Scan for the cell matching the given text and deliver its (X, Y) coordinate at center. 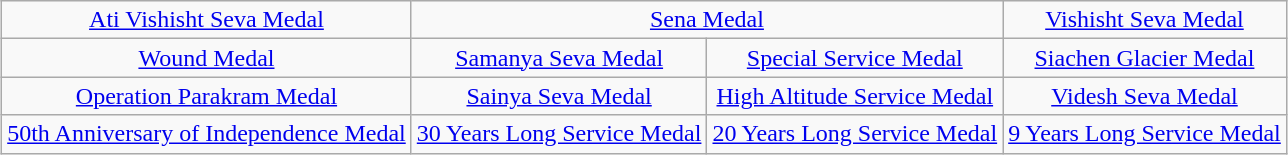
50th Anniversary of Independence Medal (207, 134)
Siachen Glacier Medal (1145, 58)
Operation Parakram Medal (207, 96)
9 Years Long Service Medal (1145, 134)
Ati Vishisht Seva Medal (207, 20)
Sena Medal (706, 20)
Vishisht Seva Medal (1145, 20)
Wound Medal (207, 58)
Sainya Seva Medal (559, 96)
Special Service Medal (855, 58)
Samanya Seva Medal (559, 58)
20 Years Long Service Medal (855, 134)
High Altitude Service Medal (855, 96)
Videsh Seva Medal (1145, 96)
30 Years Long Service Medal (559, 134)
